Extract the [x, y] coordinate from the center of the cell holding the provided text.  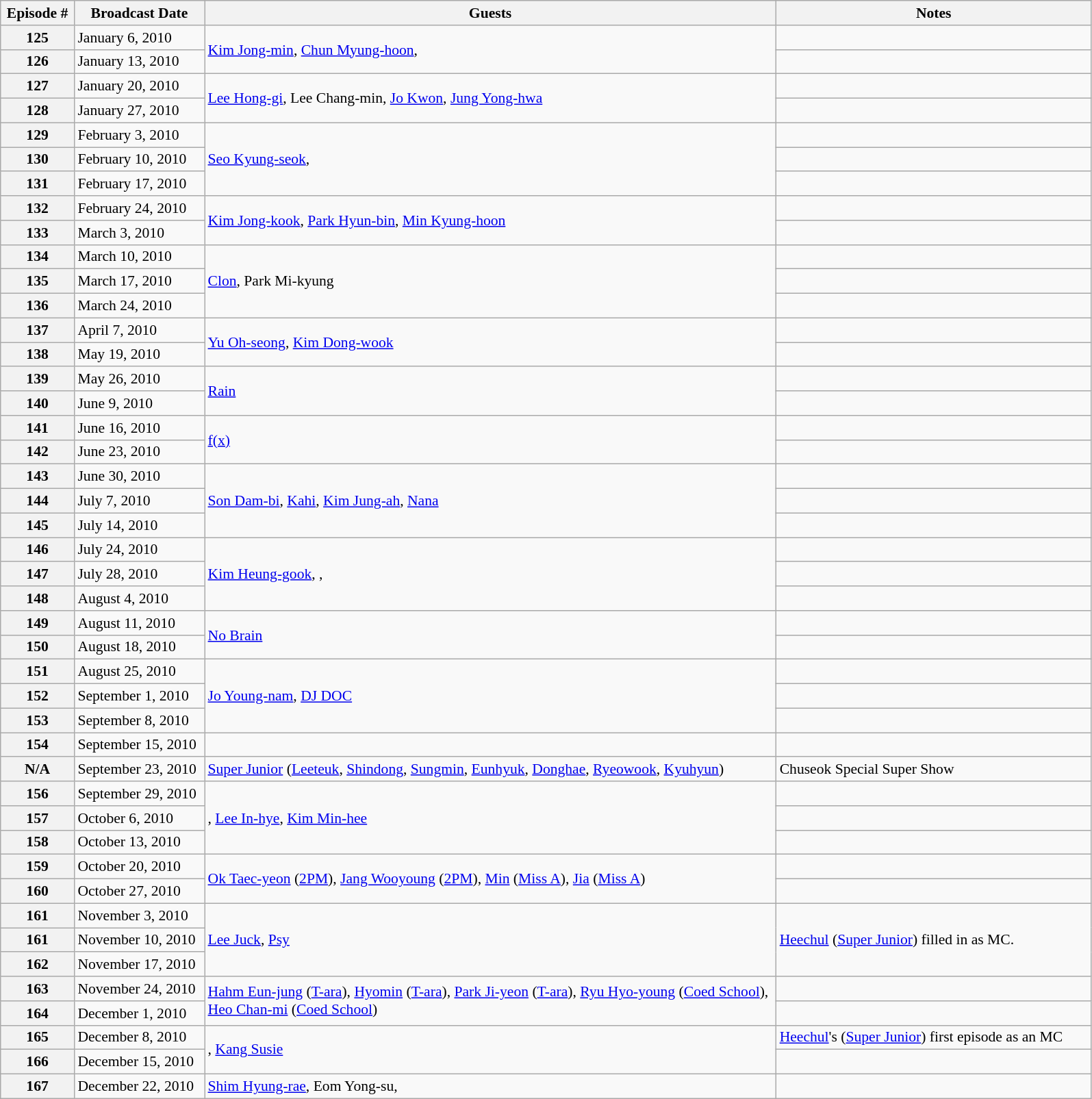
May 19, 2010 [139, 355]
August 18, 2010 [139, 647]
163 [38, 989]
142 [38, 452]
144 [38, 501]
157 [38, 818]
Ok Taec-yeon (2PM), Jang Wooyoung (2PM), Min (Miss A), Jia (Miss A) [490, 879]
162 [38, 965]
N/A [38, 770]
Jo Young-nam, DJ DOC [490, 696]
December 8, 2010 [139, 1037]
Kim Heung-gook, , [490, 574]
132 [38, 208]
October 27, 2010 [139, 892]
No Brain [490, 635]
Guests [490, 13]
November 24, 2010 [139, 989]
December 1, 2010 [139, 1013]
February 10, 2010 [139, 160]
November 3, 2010 [139, 915]
152 [38, 696]
149 [38, 623]
June 9, 2010 [139, 403]
Lee Hong-gi, Lee Chang-min, Jo Kwon, Jung Yong-hwa [490, 99]
October 13, 2010 [139, 842]
July 28, 2010 [139, 574]
July 24, 2010 [139, 550]
154 [38, 745]
153 [38, 720]
125 [38, 38]
143 [38, 477]
Heechul's (Super Junior) first episode as an MC [934, 1037]
August 11, 2010 [139, 623]
November 17, 2010 [139, 965]
146 [38, 550]
145 [38, 525]
February 17, 2010 [139, 184]
134 [38, 257]
Broadcast Date [139, 13]
September 23, 2010 [139, 770]
126 [38, 62]
July 14, 2010 [139, 525]
164 [38, 1013]
Heechul (Super Junior) filled in as MC. [934, 939]
138 [38, 355]
June 16, 2010 [139, 428]
April 7, 2010 [139, 330]
137 [38, 330]
166 [38, 1062]
150 [38, 647]
December 22, 2010 [139, 1087]
Kim Jong-kook, Park Hyun-bin, Min Kyung-hoon [490, 220]
Lee Juck, Psy [490, 939]
159 [38, 867]
February 3, 2010 [139, 135]
December 15, 2010 [139, 1062]
135 [38, 281]
Rain [490, 392]
June 30, 2010 [139, 477]
June 23, 2010 [139, 452]
March 3, 2010 [139, 233]
September 8, 2010 [139, 720]
September 1, 2010 [139, 696]
November 10, 2010 [139, 940]
Episode # [38, 13]
Kim Jong-min, Chun Myung-hoon, [490, 49]
129 [38, 135]
Notes [934, 13]
156 [38, 794]
Seo Kyung-seok, [490, 159]
148 [38, 598]
September 29, 2010 [139, 794]
147 [38, 574]
131 [38, 184]
136 [38, 306]
February 24, 2010 [139, 208]
January 13, 2010 [139, 62]
Clon, Park Mi-kyung [490, 281]
August 4, 2010 [139, 598]
139 [38, 379]
October 20, 2010 [139, 867]
July 7, 2010 [139, 501]
Super Junior (Leeteuk, Shindong, Sungmin, Eunhyuk, Donghae, Ryeowook, Kyuhyun) [490, 770]
127 [38, 86]
140 [38, 403]
March 10, 2010 [139, 257]
March 17, 2010 [139, 281]
Yu Oh-seong, Kim Dong-wook [490, 342]
, Lee In-hye, Kim Min-hee [490, 818]
158 [38, 842]
March 24, 2010 [139, 306]
, Kang Susie [490, 1049]
160 [38, 892]
September 15, 2010 [139, 745]
167 [38, 1087]
165 [38, 1037]
133 [38, 233]
January 6, 2010 [139, 38]
January 20, 2010 [139, 86]
May 26, 2010 [139, 379]
October 6, 2010 [139, 818]
August 25, 2010 [139, 672]
January 27, 2010 [139, 111]
130 [38, 160]
Shim Hyung-rae, Eom Yong-su, [490, 1087]
f(x) [490, 440]
128 [38, 111]
151 [38, 672]
Son Dam-bi, Kahi, Kim Jung-ah, Nana [490, 501]
Chuseok Special Super Show [934, 770]
Hahm Eun-jung (T-ara), Hyomin (T-ara), Park Ji-yeon (T-ara), Ryu Hyo-young (Coed School), Heo Chan-mi (Coed School) [490, 1001]
141 [38, 428]
